From the cell containing the given text, extract its center point as (x, y) coordinate. 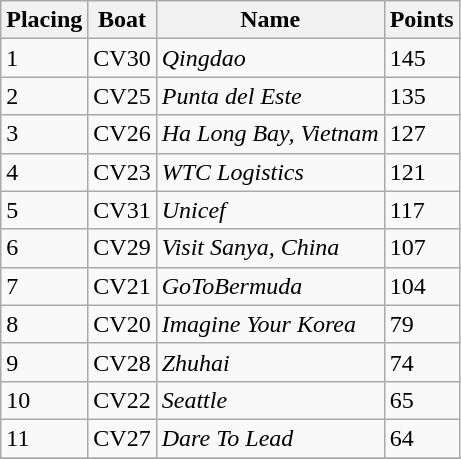
CV31 (122, 210)
64 (422, 438)
79 (422, 324)
CV25 (122, 96)
Unicef (270, 210)
Name (270, 20)
CV20 (122, 324)
CV28 (122, 362)
10 (44, 400)
2 (44, 96)
Qingdao (270, 58)
CV22 (122, 400)
Dare To Lead (270, 438)
127 (422, 134)
104 (422, 286)
CV30 (122, 58)
Placing (44, 20)
121 (422, 172)
135 (422, 96)
Boat (122, 20)
Points (422, 20)
117 (422, 210)
Imagine Your Korea (270, 324)
74 (422, 362)
7 (44, 286)
5 (44, 210)
CV29 (122, 248)
145 (422, 58)
3 (44, 134)
Ha Long Bay, Vietnam (270, 134)
1 (44, 58)
8 (44, 324)
Punta del Este (270, 96)
Visit Sanya, China (270, 248)
CV23 (122, 172)
Zhuhai (270, 362)
65 (422, 400)
9 (44, 362)
CV26 (122, 134)
WTC Logistics (270, 172)
107 (422, 248)
CV27 (122, 438)
CV21 (122, 286)
6 (44, 248)
4 (44, 172)
11 (44, 438)
GoToBermuda (270, 286)
Seattle (270, 400)
